Find where the given text appears and provide that cell's center as (x, y) coordinate. 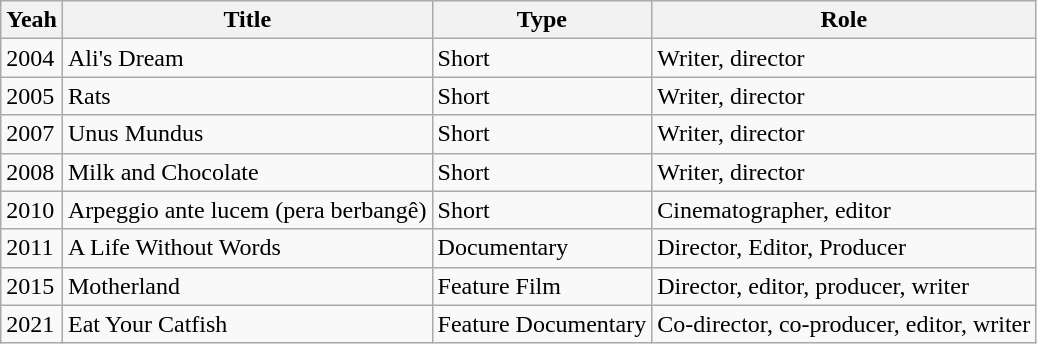
Co-director, co-producer, editor, writer (844, 324)
2021 (32, 324)
2004 (32, 58)
2010 (32, 210)
Motherland (247, 286)
Title (247, 20)
Director, Editor, Producer (844, 248)
Cinematographer, editor (844, 210)
A Life Without Words (247, 248)
Role (844, 20)
2015 (32, 286)
2011 (32, 248)
Feature Film (542, 286)
Feature Documentary (542, 324)
Type (542, 20)
Milk and Chocolate (247, 172)
Ali's Dream (247, 58)
Arpeggio ante lucem (pera berbangê) (247, 210)
Documentary (542, 248)
Yeah (32, 20)
Director, editor, producer, writer (844, 286)
2007 (32, 134)
Unus Mundus (247, 134)
2008 (32, 172)
2005 (32, 96)
Rats (247, 96)
Eat Your Catfish (247, 324)
